Find where the given text appears and provide that cell's center as (X, Y) coordinate. 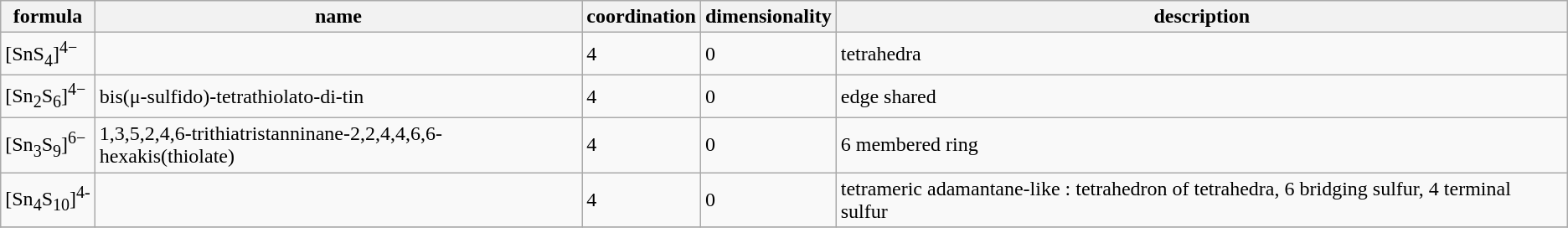
6 membered ring (1201, 144)
[Sn2S6]4− (48, 97)
formula (48, 17)
coordination (642, 17)
[SnS4]4− (48, 54)
[Sn3S9]6− (48, 144)
name (338, 17)
description (1201, 17)
[Sn4S10]4- (48, 199)
tetrameric adamantane-like : tetrahedron of tetrahedra, 6 bridging sulfur, 4 terminal sulfur (1201, 199)
edge shared (1201, 97)
1,3,5,2,4,6-trithiatristanninane-2,2,4,4,6,6-hexakis(thiolate) (338, 144)
dimensionality (768, 17)
bis(μ-sulfido)-tetrathiolato-di-tin (338, 97)
tetrahedra (1201, 54)
